Search for the cell housing the specified text and yield its [x, y] center coordinate. 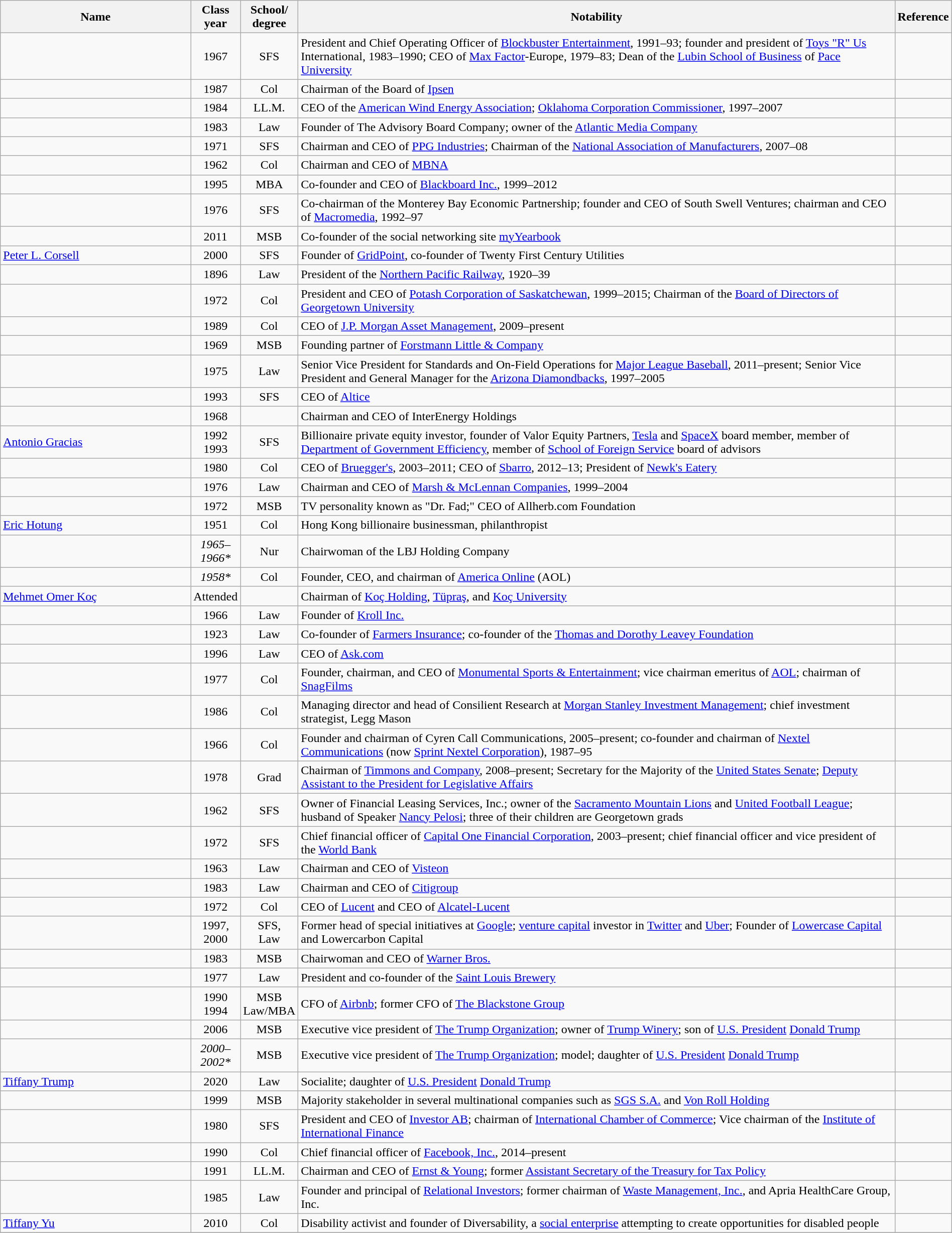
1978 [216, 777]
CEO of the American Wind Energy Association; Oklahoma Corporation Commissioner, 1997–2007 [597, 108]
MSBLaw/MBA [269, 1003]
Executive vice president of The Trump Organization; owner of Trump Winery; son of U.S. President Donald Trump [597, 1029]
1968 [216, 416]
1923 [216, 634]
CEO of Bruegger's, 2003–2011; CEO of Sbarro, 2012–13; President of Newk's Eatery [597, 468]
2006 [216, 1029]
Hong Kong billionaire businessman, philanthropist [597, 525]
CEO of Ask.com [597, 653]
Chairman and CEO of Marsh & McLennan Companies, 1999–2004 [597, 487]
Chairman and CEO of MBNA [597, 165]
1951 [216, 525]
1975 [216, 372]
Reference [923, 17]
Founding partner of Forstmann Little & Company [597, 345]
MBA [269, 184]
1986 [216, 712]
19901994 [216, 1003]
Chairman and CEO of InterEnergy Holdings [597, 416]
2000 [216, 255]
1985 [216, 1197]
School/degree [269, 17]
1971 [216, 146]
Founder, CEO, and chairman of America Online (AOL) [597, 577]
1997,2000 [216, 933]
Founder of Kroll Inc. [597, 615]
Chairman of the Board of Ipsen [597, 89]
Chairman and CEO of Visteon [597, 869]
Class year [216, 17]
Tiffany Trump [95, 1081]
Founder of GridPoint, co-founder of Twenty First Century Utilities [597, 255]
CEO of Lucent and CEO of Alcatel-Lucent [597, 907]
President and CEO of Investor AB; chairman of International Chamber of Commerce; Vice chairman of the Institute of International Finance [597, 1127]
2010 [216, 1223]
Name [95, 17]
Chairman and CEO of Ernst & Young; former Assistant Secretary of the Treasury for Tax Policy [597, 1171]
CEO of Altice [597, 397]
1989 [216, 326]
President and co-founder of the Saint Louis Brewery [597, 977]
Founder and principal of Relational Investors; former chairman of Waste Management, Inc., and Apria HealthCare Group, Inc. [597, 1197]
Founder, chairman, and CEO of Monumental Sports & Entertainment; vice chairman emeritus of AOL; chairman of SnagFilms [597, 680]
Chief financial officer of Facebook, Inc., 2014–present [597, 1152]
2000–2002* [216, 1055]
Chairman and CEO of PPG Industries; Chairman of the National Association of Manufacturers, 2007–08 [597, 146]
Co-chairman of the Monterey Bay Economic Partnership; founder and CEO of South Swell Ventures; chairman and CEO of Macromedia, 1992–97 [597, 210]
1993 [216, 397]
Co-founder of the social networking site myYearbook [597, 236]
CFO of Airbnb; former CFO of The Blackstone Group [597, 1003]
1984 [216, 108]
Peter L. Corsell [95, 255]
Eric Hotung [95, 525]
Founder of The Advisory Board Company; owner of the Atlantic Media Company [597, 127]
CEO of J.P. Morgan Asset Management, 2009–present [597, 326]
Majority stakeholder in several multinational companies such as SGS S.A. and Von Roll Holding [597, 1100]
1958* [216, 577]
1992 1993 [216, 442]
Notability [597, 17]
SFS,Law [269, 933]
Chairwoman of the LBJ Holding Company [597, 551]
Co-founder of Farmers Insurance; co-founder of the Thomas and Dorothy Leavey Foundation [597, 634]
Socialite; daughter of U.S. President Donald Trump [597, 1081]
1896 [216, 274]
1995 [216, 184]
Chairman of Koç Holding, Tüpraş, and Koç University [597, 596]
TV personality known as "Dr. Fad;" CEO of Allherb.com Foundation [597, 506]
Chairman and CEO of Citigroup [597, 888]
2020 [216, 1081]
1990 [216, 1152]
Chief financial officer of Capital One Financial Corporation, 2003–present; chief financial officer and vice president of the World Bank [597, 842]
1996 [216, 653]
1987 [216, 89]
1991 [216, 1171]
Mehmet Omer Koç [95, 596]
Chairwoman and CEO of Warner Bros. [597, 958]
Tiffany Yu [95, 1223]
Nur [269, 551]
President of the Northern Pacific Railway, 1920–39 [597, 274]
Antonio Gracias [95, 442]
Managing director and head of Consilient Research at Morgan Stanley Investment Management; chief investment strategist, Legg Mason [597, 712]
Grad [269, 777]
1969 [216, 345]
Disability activist and founder of Diversability, a social enterprise attempting to create opportunities for disabled people [597, 1223]
Attended [216, 596]
1999 [216, 1100]
Co-founder and CEO of Blackboard Inc., 1999–2012 [597, 184]
President and CEO of Potash Corporation of Saskatchewan, 1999–2015; Chairman of the Board of Directors of Georgetown University [597, 300]
Executive vice president of The Trump Organization; model; daughter of U.S. President Donald Trump [597, 1055]
Former head of special initiatives at Google; venture capital investor in Twitter and Uber; Founder of Lowercase Capital and Lowercarbon Capital [597, 933]
2011 [216, 236]
1963 [216, 869]
1965–1966* [216, 551]
1967 [216, 56]
